Detect which cell encompasses the target text, then output its [x, y] center coordinate. 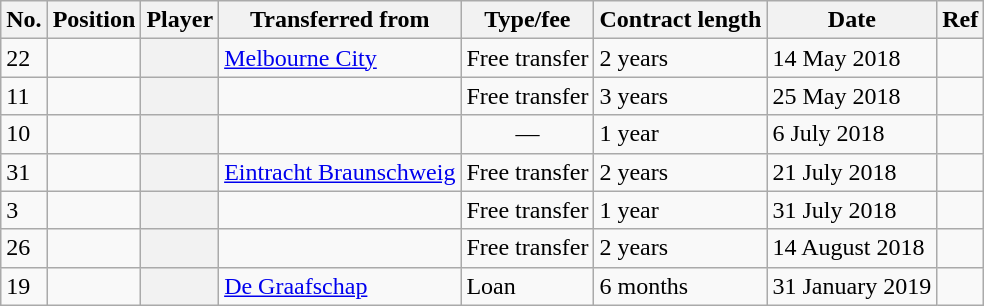
14 August 2018 [852, 248]
Date [852, 20]
Type/fee [528, 20]
31 July 2018 [852, 210]
25 May 2018 [852, 96]
21 July 2018 [852, 172]
Loan [528, 286]
22 [24, 58]
Position [94, 20]
3 years [680, 96]
31 January 2019 [852, 286]
19 [24, 286]
11 [24, 96]
14 May 2018 [852, 58]
Eintracht Braunschweig [340, 172]
Player [180, 20]
3 [24, 210]
Transferred from [340, 20]
— [528, 134]
No. [24, 20]
Melbourne City [340, 58]
De Graafschap [340, 286]
31 [24, 172]
6 months [680, 286]
Contract length [680, 20]
10 [24, 134]
26 [24, 248]
Ref [960, 20]
6 July 2018 [852, 134]
